Return (x, y) of the center of cell containing provided text 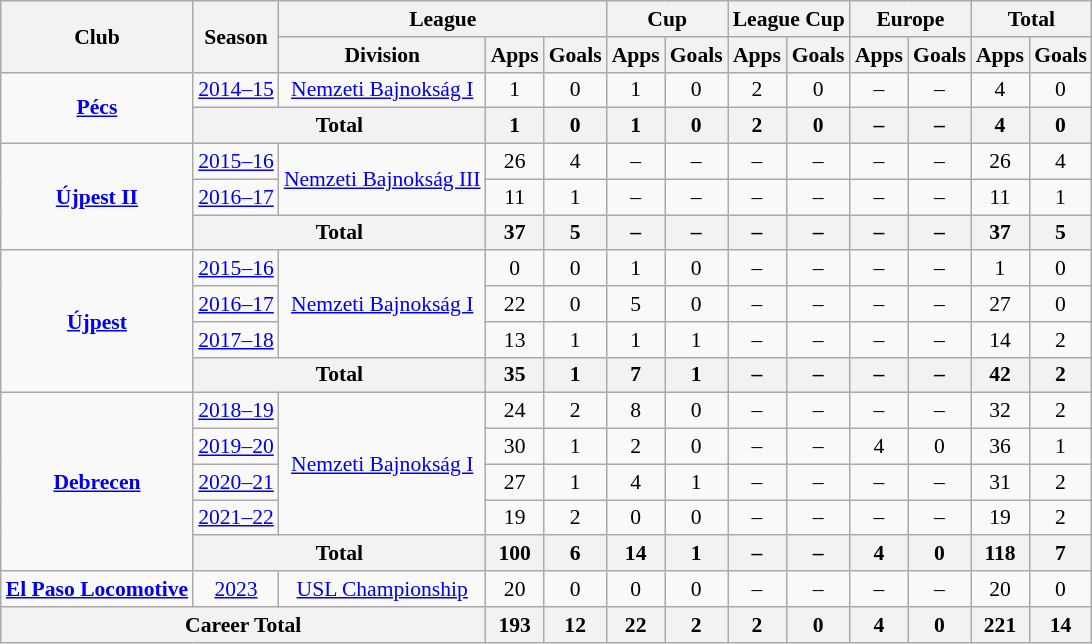
2018–19 (236, 411)
31 (1000, 482)
193 (515, 625)
30 (515, 447)
8 (636, 411)
Season (236, 36)
221 (1000, 625)
League Cup (789, 19)
Pécs (97, 108)
42 (1000, 375)
Career Total (244, 625)
24 (515, 411)
El Paso Locomotive (97, 589)
13 (515, 340)
Újpest II (97, 198)
6 (576, 554)
118 (1000, 554)
Nemzeti Bajnokság III (382, 180)
36 (1000, 447)
Debrecen (97, 482)
Újpest (97, 322)
Europe (910, 19)
2014–15 (236, 90)
32 (1000, 411)
12 (576, 625)
2021–22 (236, 518)
100 (515, 554)
Club (97, 36)
2020–21 (236, 482)
2023 (236, 589)
Cup (668, 19)
League (443, 19)
35 (515, 375)
Division (382, 55)
2017–18 (236, 340)
2019–20 (236, 447)
USL Championship (382, 589)
